From the cell containing the given text, extract its center point as (x, y) coordinate. 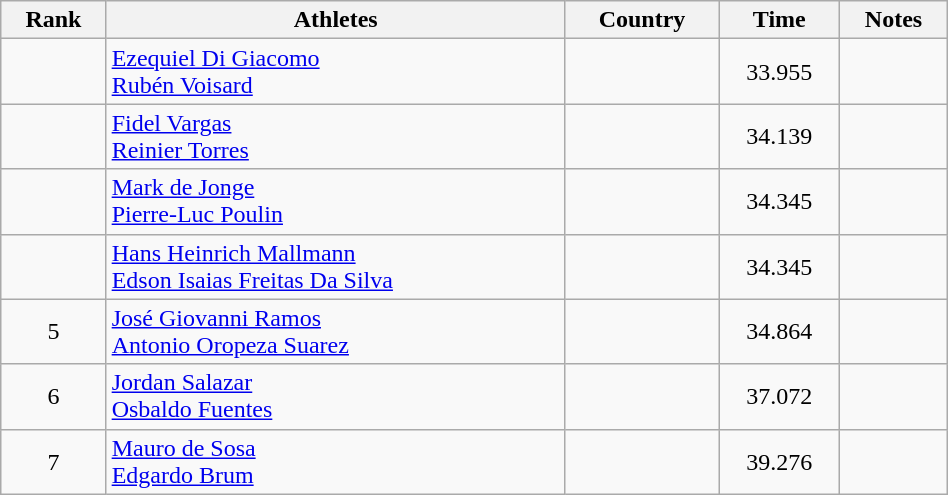
37.072 (780, 396)
5 (54, 332)
José Giovanni RamosAntonio Oropeza Suarez (336, 332)
Ezequiel Di Giacomo Rubén Voisard (336, 72)
Notes (894, 20)
6 (54, 396)
33.955 (780, 72)
Mark de JongePierre-Luc Poulin (336, 202)
34.139 (780, 136)
Country (642, 20)
Mauro de SosaEdgardo Brum (336, 462)
39.276 (780, 462)
Rank (54, 20)
34.864 (780, 332)
Hans Heinrich MallmannEdson Isaias Freitas Da Silva (336, 266)
Fidel VargasReinier Torres (336, 136)
Jordan SalazarOsbaldo Fuentes (336, 396)
Time (780, 20)
7 (54, 462)
Athletes (336, 20)
